Output the (X, Y) coordinate of the center of the cell containing the given text.  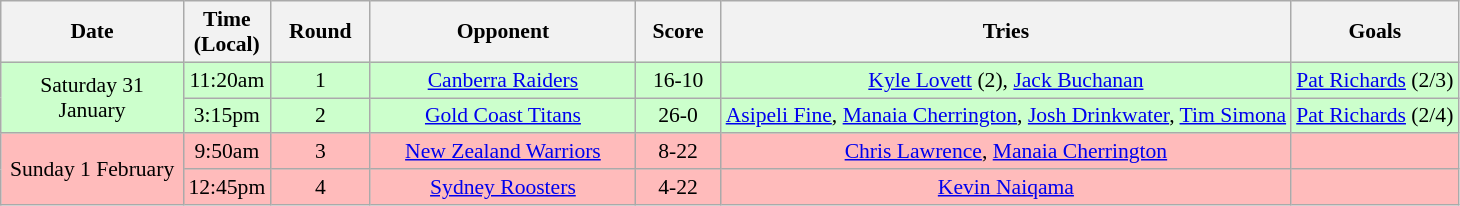
Gold Coast Titans (502, 116)
12:45pm (226, 187)
Date (92, 32)
4 (320, 187)
New Zealand Warriors (502, 152)
Pat Richards (2/4) (1374, 116)
9:50am (226, 152)
Time (Local) (226, 32)
Round (320, 32)
Asipeli Fine, Manaia Cherrington, Josh Drinkwater, Tim Simona (1006, 116)
Opponent (502, 32)
Kevin Naiqama (1006, 187)
1 (320, 80)
2 (320, 116)
Score (678, 32)
Sunday 1 February (92, 170)
Goals (1374, 32)
Tries (1006, 32)
8-22 (678, 152)
Sydney Roosters (502, 187)
16-10 (678, 80)
Chris Lawrence, Manaia Cherrington (1006, 152)
Pat Richards (2/3) (1374, 80)
3 (320, 152)
Saturday 31 January (92, 98)
Canberra Raiders (502, 80)
Kyle Lovett (2), Jack Buchanan (1006, 80)
3:15pm (226, 116)
4-22 (678, 187)
26-0 (678, 116)
11:20am (226, 80)
